Locate the cell with the specified text and output its [X, Y] center coordinate. 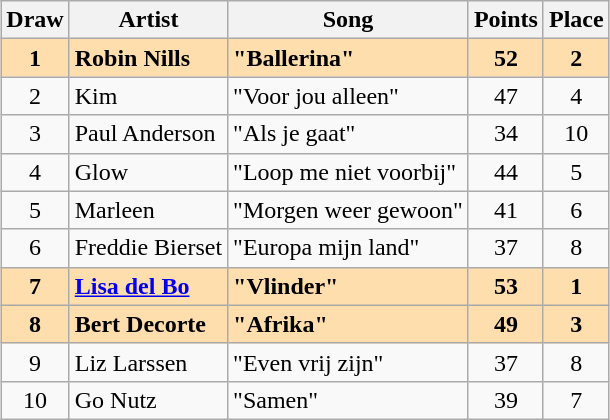
9 [35, 362]
Bert Decorte [148, 324]
"Vlinder" [348, 286]
"Even vrij zijn" [348, 362]
Points [506, 20]
"Loop me niet voorbij" [348, 172]
Draw [35, 20]
Liz Larssen [148, 362]
Go Nutz [148, 400]
Song [348, 20]
"Morgen weer gewoon" [348, 210]
"Als je gaat" [348, 134]
49 [506, 324]
Marleen [148, 210]
47 [506, 96]
53 [506, 286]
Lisa del Bo [148, 286]
41 [506, 210]
Robin Nills [148, 58]
Paul Anderson [148, 134]
"Ballerina" [348, 58]
"Afrika" [348, 324]
44 [506, 172]
Place [576, 20]
34 [506, 134]
Freddie Bierset [148, 248]
Kim [148, 96]
39 [506, 400]
"Samen" [348, 400]
Artist [148, 20]
Glow [148, 172]
52 [506, 58]
"Europa mijn land" [348, 248]
"Voor jou alleen" [348, 96]
